Return the (X, Y) coordinate for the center point of the cell that contains the specified text.  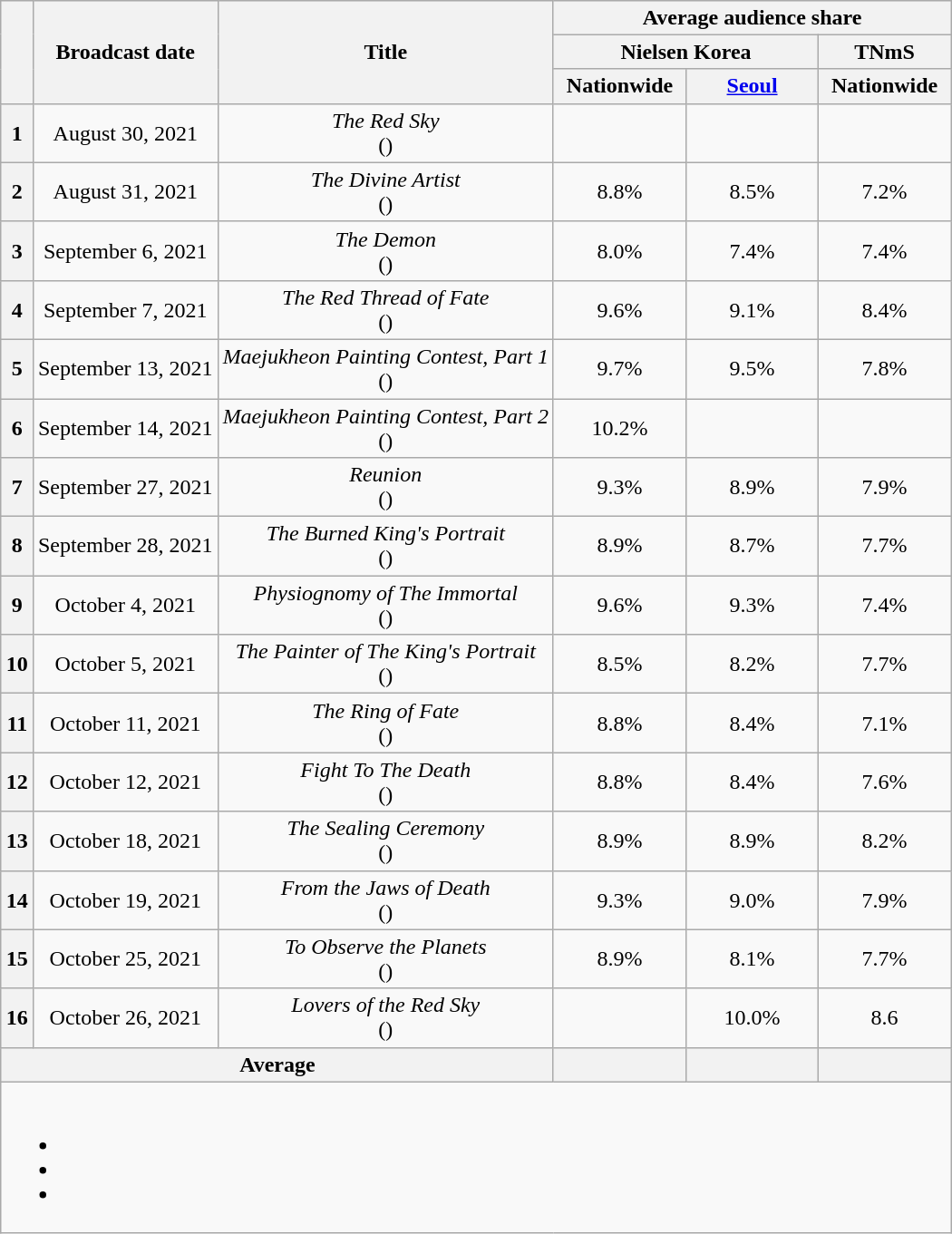
7.8% (885, 368)
October 19, 2021 (125, 899)
10 (16, 664)
October 18, 2021 (125, 841)
The Painter of The King's Portrait() (385, 664)
9.0% (753, 899)
9 (16, 606)
8.0% (619, 250)
October 4, 2021 (125, 606)
September 28, 2021 (125, 546)
3 (16, 250)
Fight To The Death() (385, 782)
September 14, 2021 (125, 428)
August 30, 2021 (125, 132)
8.7% (753, 546)
September 6, 2021 (125, 250)
9.7% (619, 368)
Lovers of the Red Sky() (385, 1017)
10.2% (619, 428)
From the Jaws of Death() (385, 899)
October 11, 2021 (125, 724)
TNmS (885, 52)
The Divine Artist() (385, 192)
Nielsen Korea (685, 52)
7.2% (885, 192)
To Observe the Planets() (385, 959)
Broadcast date (125, 52)
Maejukheon Painting Contest, Part 2() (385, 428)
The Red Sky() (385, 132)
6 (16, 428)
September 27, 2021 (125, 488)
Title (385, 52)
Maejukheon Painting Contest, Part 1() (385, 368)
9.1% (753, 310)
5 (16, 368)
Average (277, 1064)
15 (16, 959)
7.6% (885, 782)
8 (16, 546)
The Red Thread of Fate() (385, 310)
16 (16, 1017)
14 (16, 899)
The Sealing Ceremony() (385, 841)
10.0% (753, 1017)
August 31, 2021 (125, 192)
8.1% (753, 959)
Seoul (753, 86)
Physiognomy of The Immortal() (385, 606)
11 (16, 724)
September 13, 2021 (125, 368)
8.6 (885, 1017)
9.5% (753, 368)
The Burned King's Portrait() (385, 546)
October 25, 2021 (125, 959)
The Ring of Fate() (385, 724)
October 12, 2021 (125, 782)
October 5, 2021 (125, 664)
4 (16, 310)
7.1% (885, 724)
September 7, 2021 (125, 310)
The Demon() (385, 250)
13 (16, 841)
7 (16, 488)
12 (16, 782)
October 26, 2021 (125, 1017)
Reunion() (385, 488)
1 (16, 132)
2 (16, 192)
Average audience share (752, 17)
